From the cell containing the given text, extract its center point as (x, y) coordinate. 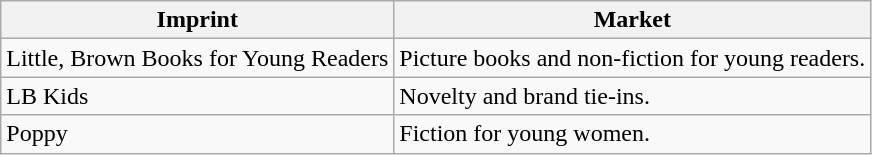
Poppy (198, 134)
Little, Brown Books for Young Readers (198, 58)
Picture books and non-fiction for young readers. (632, 58)
Fiction for young women. (632, 134)
Novelty and brand tie-ins. (632, 96)
Imprint (198, 20)
LB Kids (198, 96)
Market (632, 20)
